Find where the given text appears and provide that cell's center as (x, y) coordinate. 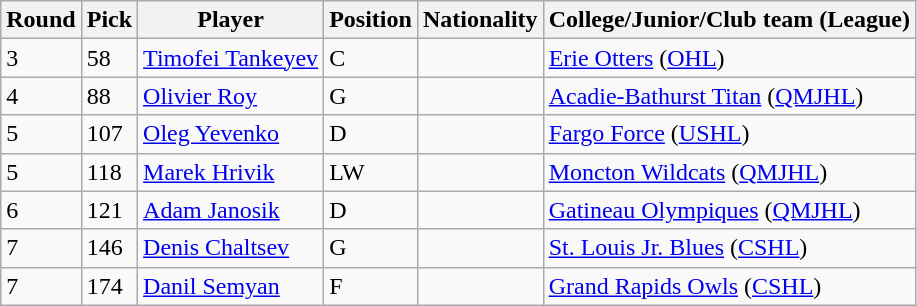
Adam Janosik (231, 210)
121 (109, 210)
Marek Hrivik (231, 172)
3 (41, 58)
118 (109, 172)
Denis Chaltsev (231, 248)
C (371, 58)
F (371, 286)
Moncton Wildcats (QMJHL) (729, 172)
Player (231, 20)
146 (109, 248)
174 (109, 286)
88 (109, 96)
Oleg Yevenko (231, 134)
Timofei Tankeyev (231, 58)
Olivier Roy (231, 96)
4 (41, 96)
Acadie-Bathurst Titan (QMJHL) (729, 96)
Nationality (480, 20)
St. Louis Jr. Blues (CSHL) (729, 248)
6 (41, 210)
Danil Semyan (231, 286)
Gatineau Olympiques (QMJHL) (729, 210)
Position (371, 20)
Fargo Force (USHL) (729, 134)
58 (109, 58)
Round (41, 20)
Erie Otters (OHL) (729, 58)
College/Junior/Club team (League) (729, 20)
107 (109, 134)
Grand Rapids Owls (CSHL) (729, 286)
Pick (109, 20)
LW (371, 172)
